Determine the [x, y] coordinate at the center of the cell enclosing the given text.  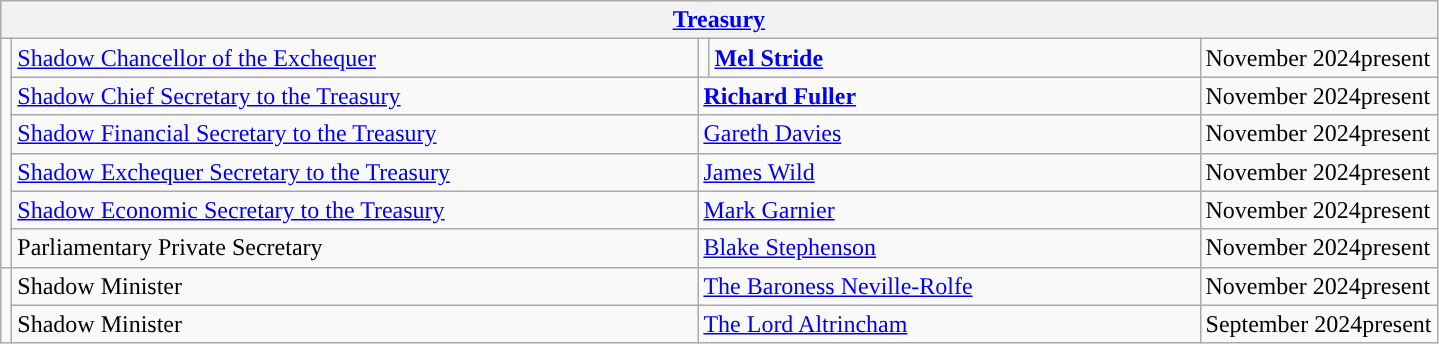
Shadow Economic Secretary to the Treasury [355, 210]
James Wild [949, 172]
Treasury [719, 20]
Blake Stephenson [949, 248]
The Baroness Neville-Rolfe [949, 286]
Shadow Exchequer Secretary to the Treasury [355, 172]
Parliamentary Private Secretary [355, 248]
Mark Garnier [949, 210]
Richard Fuller [949, 96]
Gareth Davies [949, 134]
The Lord Altrincham [949, 324]
Shadow Financial Secretary to the Treasury [355, 134]
Mel Stride [954, 58]
September 2024present [1318, 324]
Shadow Chancellor of the Exchequer [355, 58]
Shadow Chief Secretary to the Treasury [355, 96]
